From the cell containing the given text, extract its center point as (x, y) coordinate. 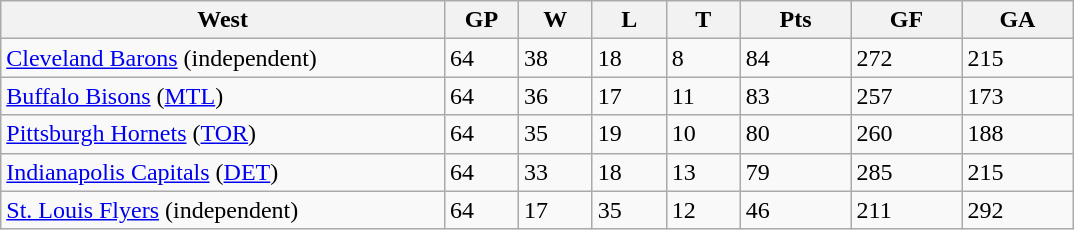
13 (703, 172)
West (223, 20)
285 (906, 172)
10 (703, 134)
12 (703, 210)
St. Louis Flyers (independent) (223, 210)
188 (1018, 134)
11 (703, 96)
Pittsburgh Hornets (TOR) (223, 134)
W (555, 20)
257 (906, 96)
80 (796, 134)
33 (555, 172)
84 (796, 58)
GA (1018, 20)
173 (1018, 96)
211 (906, 210)
GF (906, 20)
46 (796, 210)
L (629, 20)
8 (703, 58)
38 (555, 58)
T (703, 20)
83 (796, 96)
Buffalo Bisons (MTL) (223, 96)
292 (1018, 210)
GP (481, 20)
79 (796, 172)
272 (906, 58)
260 (906, 134)
Cleveland Barons (independent) (223, 58)
36 (555, 96)
Indianapolis Capitals (DET) (223, 172)
19 (629, 134)
Pts (796, 20)
